Extract the (X, Y) coordinate from the center of the cell holding the provided text.  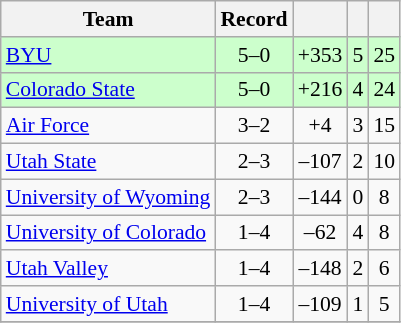
Utah State (108, 162)
BYU (108, 55)
1 (358, 304)
24 (384, 90)
6 (384, 269)
10 (384, 162)
–109 (320, 304)
–62 (320, 233)
15 (384, 126)
+4 (320, 126)
+216 (320, 90)
Colorado State (108, 90)
University of Colorado (108, 233)
Air Force (108, 126)
0 (358, 197)
3–2 (254, 126)
–148 (320, 269)
Utah Valley (108, 269)
Record (254, 19)
–107 (320, 162)
Team (108, 19)
–144 (320, 197)
25 (384, 55)
University of Wyoming (108, 197)
3 (358, 126)
University of Utah (108, 304)
+353 (320, 55)
